For the text-containing cell, return its midpoint in [X, Y] coordinate format. 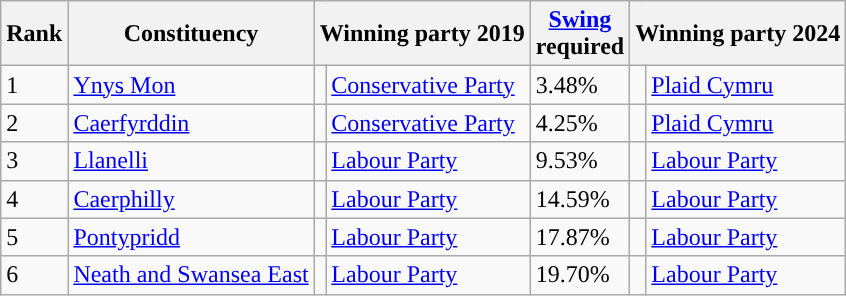
Rank [34, 34]
17.87% [580, 237]
4 [34, 199]
1 [34, 85]
Pontypridd [191, 237]
2 [34, 123]
Ynys Mon [191, 85]
Caerphilly [191, 199]
3 [34, 161]
19.70% [580, 275]
Winning party 2024 [738, 34]
4.25% [580, 123]
Llanelli [191, 161]
Swing required [580, 34]
9.53% [580, 161]
5 [34, 237]
3.48% [580, 85]
Neath and Swansea East [191, 275]
6 [34, 275]
Winning party 2019 [422, 34]
14.59% [580, 199]
Caerfyrddin [191, 123]
Constituency [191, 34]
